Scan for the cell matching the given text and deliver its [x, y] coordinate at center. 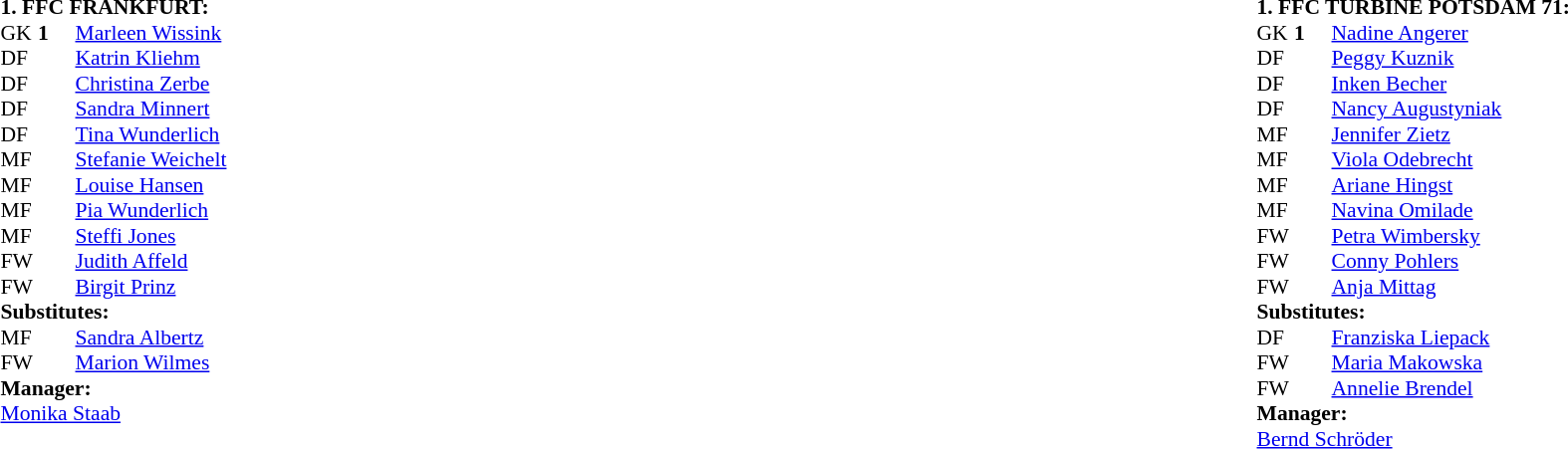
Sandra Minnert [151, 109]
Substitutes: [114, 312]
Stefanie Weichelt [151, 160]
Manager: [114, 388]
Tina Wunderlich [151, 134]
Marion Wilmes [151, 363]
Steffi Jones [151, 236]
Sandra Albertz [151, 337]
Monika Staab [114, 413]
Marleen Wissink [151, 33]
Christina Zerbe [151, 84]
Pia Wunderlich [151, 210]
Birgit Prinz [151, 287]
Judith Affeld [151, 262]
Louise Hansen [151, 185]
Katrin Kliehm [151, 59]
